Extract the [X, Y] coordinate from the center of the cell holding the provided text.  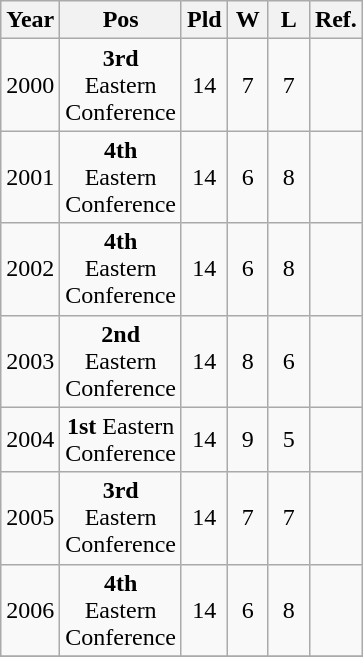
Pos [121, 20]
2003 [30, 361]
9 [248, 440]
2006 [30, 610]
1st Eastern Conference [121, 440]
Year [30, 20]
Ref. [336, 20]
Pld [204, 20]
2nd Eastern Conference [121, 361]
2001 [30, 177]
W [248, 20]
2000 [30, 85]
2005 [30, 518]
L [288, 20]
2002 [30, 269]
2004 [30, 440]
5 [288, 440]
